Locate the cell with the specified text and output its [X, Y] center coordinate. 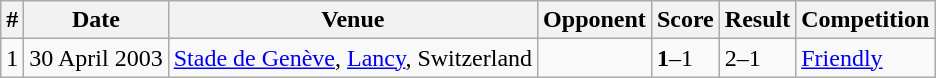
1 [12, 58]
Opponent [595, 20]
30 April 2003 [96, 58]
1–1 [685, 58]
Venue [352, 20]
Competition [866, 20]
Stade de Genève, Lancy, Switzerland [352, 58]
Date [96, 20]
Score [685, 20]
Friendly [866, 58]
2–1 [757, 58]
# [12, 20]
Result [757, 20]
